Return (X, Y) of the center of cell containing provided text 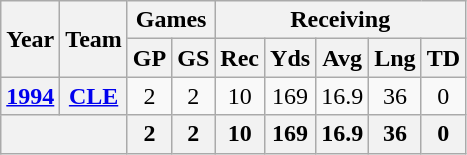
GP (149, 58)
TD (443, 58)
Avg (342, 58)
Team (94, 39)
Year (30, 39)
Games (170, 20)
1994 (30, 96)
CLE (94, 96)
Yds (290, 58)
Rec (240, 58)
GS (194, 58)
Lng (395, 58)
Receiving (340, 20)
